Pinpoint the cell where the given text exists, returning its [x, y] midpoint coordinate. 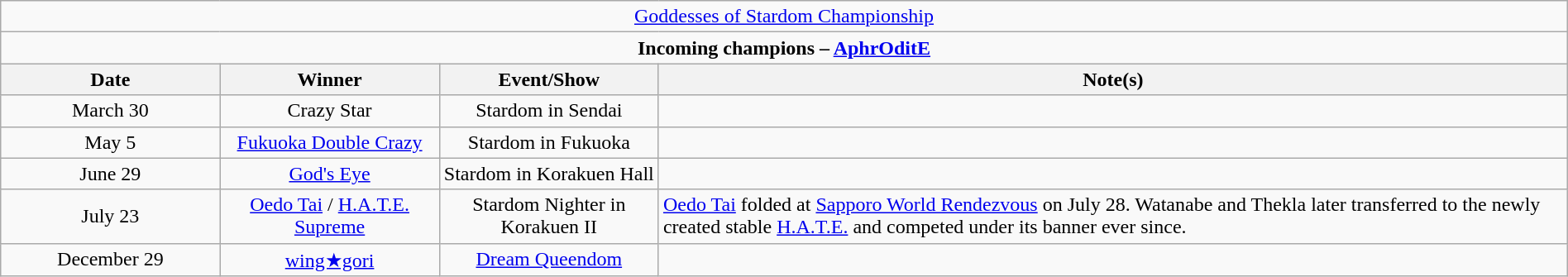
May 5 [111, 142]
Date [111, 79]
Goddesses of Stardom Championship [784, 17]
July 23 [111, 217]
Oedo Tai / H.A.T.E. Supreme [329, 217]
December 29 [111, 260]
Stardom in Fukuoka [549, 142]
wing★gori [329, 260]
Event/Show [549, 79]
Winner [329, 79]
Dream Queendom [549, 260]
Crazy Star [329, 111]
Stardom in Korakuen Hall [549, 174]
Incoming champions – AphrOditE [784, 48]
Fukuoka Double Crazy [329, 142]
March 30 [111, 111]
Stardom Nighter in Korakuen II [549, 217]
God's Eye [329, 174]
Stardom in Sendai [549, 111]
June 29 [111, 174]
Note(s) [1113, 79]
